Extract the [X, Y] coordinate from the center of the cell holding the provided text.  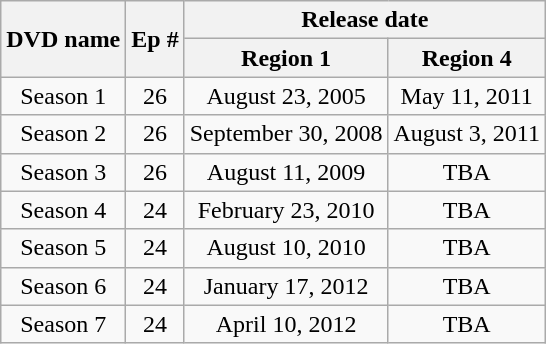
August 23, 2005 [286, 96]
Season 5 [64, 248]
Season 1 [64, 96]
DVD name [64, 39]
Season 4 [64, 210]
Region 1 [286, 58]
Season 6 [64, 286]
Region 4 [467, 58]
Season 7 [64, 324]
Season 2 [64, 134]
January 17, 2012 [286, 286]
February 23, 2010 [286, 210]
April 10, 2012 [286, 324]
August 3, 2011 [467, 134]
Ep # [155, 39]
September 30, 2008 [286, 134]
May 11, 2011 [467, 96]
Release date [364, 20]
August 10, 2010 [286, 248]
August 11, 2009 [286, 172]
Season 3 [64, 172]
